Determine the (X, Y) coordinate at the center of the cell enclosing the given text.  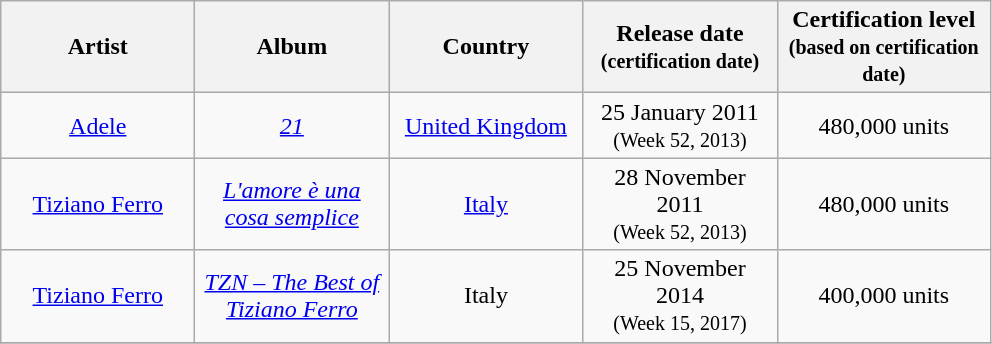
Certification level(based on certification date) (884, 47)
United Kingdom (486, 126)
Adele (98, 126)
Album (292, 47)
TZN – The Best of Tiziano Ferro (292, 296)
21 (292, 126)
Country (486, 47)
25 November 2014(Week 15, 2017) (680, 296)
25 January 2011(Week 52, 2013) (680, 126)
28 November 2011(Week 52, 2013) (680, 204)
Release date(certification date) (680, 47)
400,000 units (884, 296)
L'amore è una cosa semplice (292, 204)
Artist (98, 47)
